Search for the cell housing the specified text and yield its [X, Y] center coordinate. 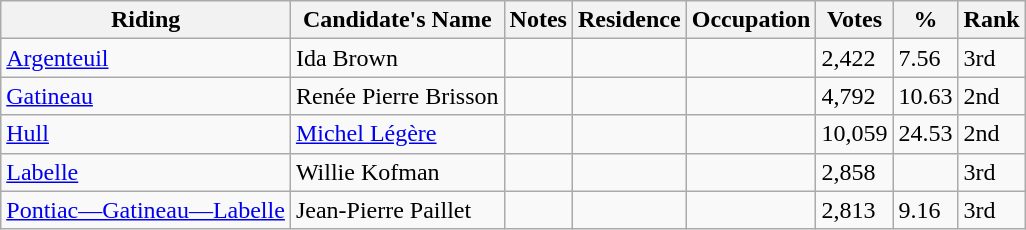
Notes [538, 20]
Willie Kofman [397, 172]
Votes [854, 20]
Residence [629, 20]
10,059 [854, 134]
2,858 [854, 172]
Pontiac—Gatineau—Labelle [146, 210]
9.16 [926, 210]
Rank [992, 20]
24.53 [926, 134]
Ida Brown [397, 58]
7.56 [926, 58]
Candidate's Name [397, 20]
Argenteuil [146, 58]
Renée Pierre Brisson [397, 96]
4,792 [854, 96]
Occupation [751, 20]
Jean-Pierre Paillet [397, 210]
2,813 [854, 210]
Gatineau [146, 96]
2,422 [854, 58]
Hull [146, 134]
10.63 [926, 96]
Labelle [146, 172]
Riding [146, 20]
Michel Légère [397, 134]
% [926, 20]
